Determine the (x, y) coordinate at the center of the cell enclosing the given text.  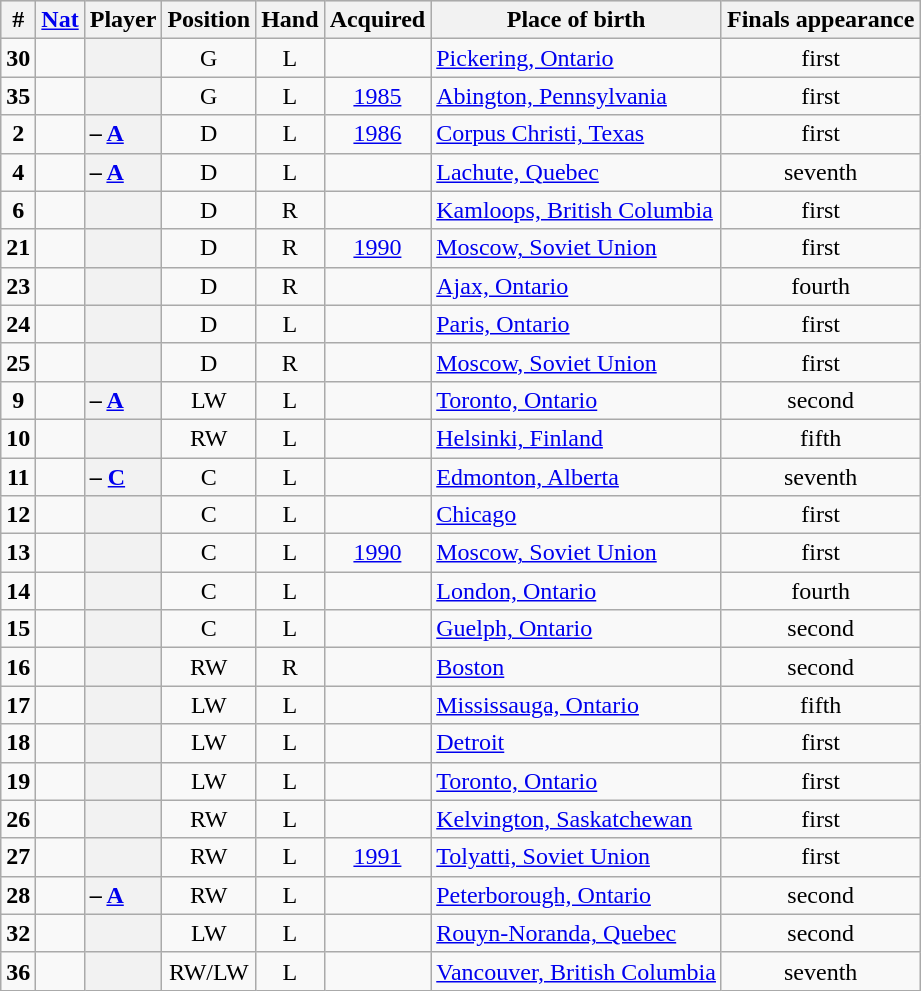
Corpus Christi, Texas (576, 134)
Detroit (576, 743)
6 (18, 210)
Mississauga, Ontario (576, 705)
25 (18, 362)
Paris, Ontario (576, 324)
15 (18, 629)
11 (18, 477)
# (18, 20)
23 (18, 286)
16 (18, 667)
London, Ontario (576, 591)
9 (18, 400)
Pickering, Ontario (576, 58)
Helsinki, Finland (576, 438)
Lachute, Quebec (576, 172)
18 (18, 743)
12 (18, 515)
Edmonton, Alberta (576, 477)
Kelvington, Saskatchewan (576, 819)
Tolyatti, Soviet Union (576, 857)
Place of birth (576, 20)
1986 (378, 134)
– C (123, 477)
27 (18, 857)
1985 (378, 96)
Rouyn-Noranda, Quebec (576, 933)
Finals appearance (820, 20)
32 (18, 933)
24 (18, 324)
1991 (378, 857)
Player (123, 20)
13 (18, 553)
19 (18, 781)
28 (18, 895)
14 (18, 591)
26 (18, 819)
Hand (290, 20)
21 (18, 248)
RW/LW (209, 971)
Nat (60, 20)
10 (18, 438)
Abington, Pennsylvania (576, 96)
4 (18, 172)
2 (18, 134)
35 (18, 96)
Acquired (378, 20)
36 (18, 971)
Chicago (576, 515)
Boston (576, 667)
30 (18, 58)
Peterborough, Ontario (576, 895)
Ajax, Ontario (576, 286)
Vancouver, British Columbia (576, 971)
17 (18, 705)
Position (209, 20)
Guelph, Ontario (576, 629)
Kamloops, British Columbia (576, 210)
